Pinpoint the cell where the given text exists, returning its [X, Y] midpoint coordinate. 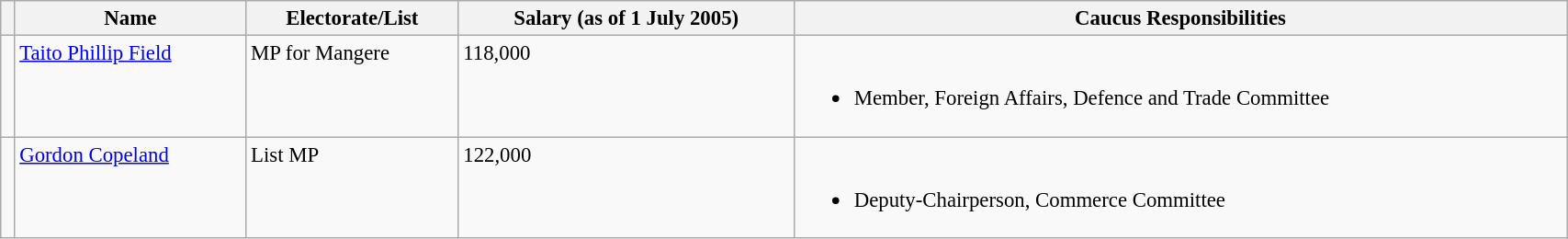
Taito Phillip Field [130, 86]
Electorate/List [353, 18]
Member, Foreign Affairs, Defence and Trade Committee [1179, 86]
Deputy-Chairperson, Commerce Committee [1179, 188]
122,000 [626, 188]
List MP [353, 188]
Name [130, 18]
Salary (as of 1 July 2005) [626, 18]
MP for Mangere [353, 86]
Caucus Responsibilities [1179, 18]
118,000 [626, 86]
Gordon Copeland [130, 188]
